Locate the cell with the specified text and output its (X, Y) center coordinate. 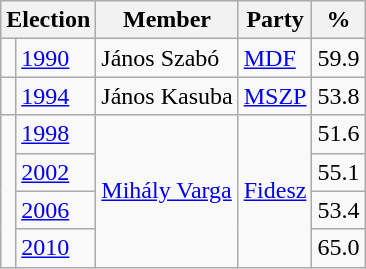
MDF (275, 58)
1990 (56, 58)
1998 (56, 134)
Mihály Varga (167, 191)
65.0 (338, 248)
59.9 (338, 58)
51.6 (338, 134)
2006 (56, 210)
% (338, 20)
53.4 (338, 210)
2010 (56, 248)
55.1 (338, 172)
János Kasuba (167, 96)
53.8 (338, 96)
Party (275, 20)
Member (167, 20)
2002 (56, 172)
1994 (56, 96)
János Szabó (167, 58)
Fidesz (275, 191)
Election (48, 20)
MSZP (275, 96)
